Search for the cell housing the specified text and yield its (x, y) center coordinate. 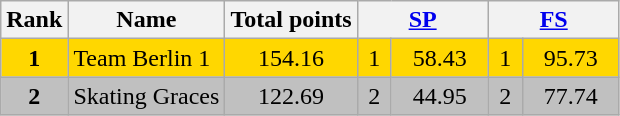
77.74 (570, 96)
FS (554, 20)
44.95 (440, 96)
58.43 (440, 58)
Team Berlin 1 (146, 58)
95.73 (570, 58)
154.16 (291, 58)
Total points (291, 20)
122.69 (291, 96)
Name (146, 20)
Skating Graces (146, 96)
Rank (34, 20)
SP (422, 20)
